Return [X, Y] of the center of cell containing provided text 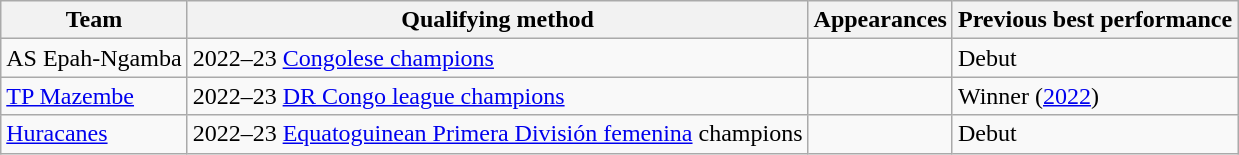
Previous best performance [1094, 20]
Winner (2022) [1094, 96]
Huracanes [94, 134]
Team [94, 20]
2022–23 Congolese champions [498, 58]
AS Epah-Ngamba [94, 58]
2022–23 DR Congo league champions [498, 96]
TP Mazembe [94, 96]
2022–23 Equatoguinean Primera División femenina champions [498, 134]
Qualifying method [498, 20]
Appearances [880, 20]
